Extract the [X, Y] coordinate from the center of the cell holding the provided text.  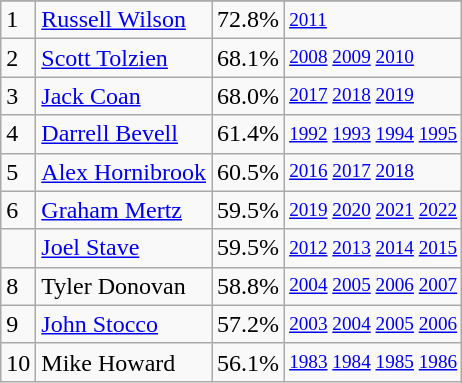
Russell Wilson [124, 20]
John Stocco [124, 324]
6 [18, 210]
68.1% [248, 58]
Joel Stave [124, 248]
57.2% [248, 324]
2004 2005 2006 2007 [374, 286]
3 [18, 96]
2003 2004 2005 2006 [374, 324]
Jack Coan [124, 96]
2008 2009 2010 [374, 58]
Scott Tolzien [124, 58]
1992 1993 1994 1995 [374, 134]
68.0% [248, 96]
1 [18, 20]
9 [18, 324]
Mike Howard [124, 362]
61.4% [248, 134]
2012 2013 2014 2015 [374, 248]
5 [18, 172]
2017 2018 2019 [374, 96]
58.8% [248, 286]
56.1% [248, 362]
60.5% [248, 172]
2016 2017 2018 [374, 172]
2 [18, 58]
2011 [374, 20]
2019 2020 2021 2022 [374, 210]
8 [18, 286]
10 [18, 362]
Graham Mertz [124, 210]
1983 1984 1985 1986 [374, 362]
4 [18, 134]
72.8% [248, 20]
Alex Hornibrook [124, 172]
Darrell Bevell [124, 134]
Tyler Donovan [124, 286]
